Scan for the cell matching the given text and deliver its [x, y] coordinate at center. 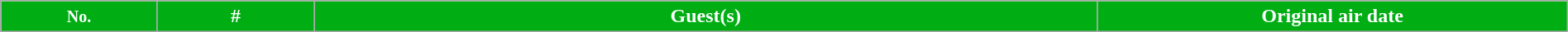
Guest(s) [706, 16]
No. [79, 16]
# [235, 16]
Original air date [1332, 16]
